Scan for the cell matching the given text and deliver its [x, y] coordinate at center. 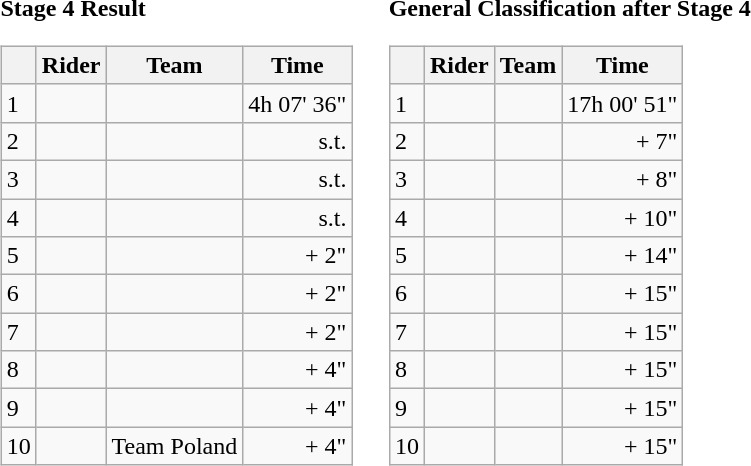
17h 00' 51" [622, 103]
+ 7" [622, 141]
+ 14" [622, 256]
+ 8" [622, 179]
+ 10" [622, 217]
Team Poland [174, 446]
4h 07' 36" [298, 103]
